Provide the (X, Y) coordinate of the cell's center where the given text is located.  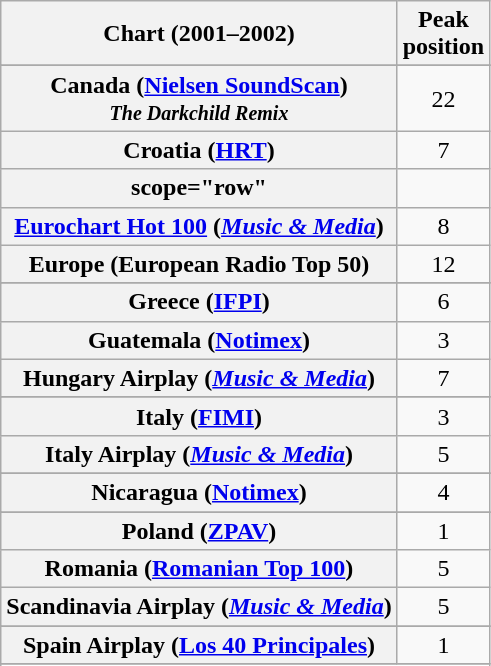
Italy (FIMI) (199, 416)
Italy Airplay (Music & Media) (199, 454)
scope="row" (199, 188)
Spain Airplay (Los 40 Principales) (199, 645)
Greece (IFPI) (199, 302)
Peakposition (443, 34)
Romania (Romanian Top 100) (199, 569)
22 (443, 98)
Guatemala (Notimex) (199, 340)
Hungary Airplay (Music & Media) (199, 378)
8 (443, 226)
Scandinavia Airplay (Music & Media) (199, 607)
Croatia (HRT) (199, 150)
Eurochart Hot 100 (Music & Media) (199, 226)
12 (443, 264)
4 (443, 492)
Poland (ZPAV) (199, 531)
Nicaragua (Notimex) (199, 492)
Canada (Nielsen SoundScan)The Darkchild Remix (199, 98)
6 (443, 302)
Chart (2001–2002) (199, 34)
Europe (European Radio Top 50) (199, 264)
